Locate the cell with the specified text and output its (x, y) center coordinate. 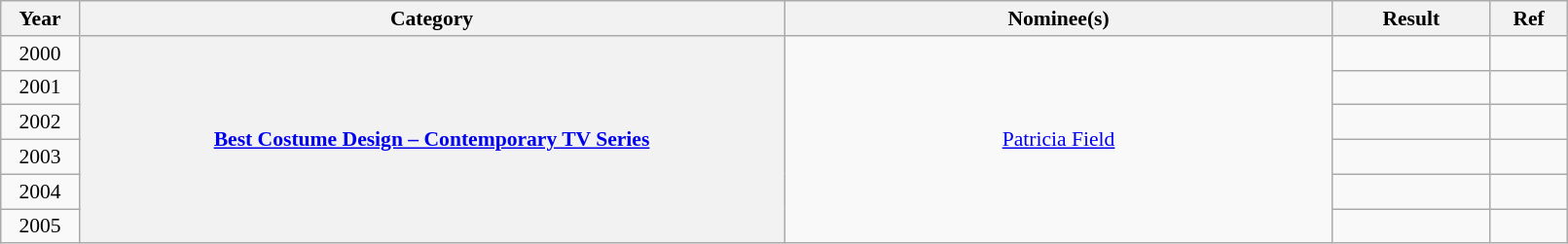
2005 (40, 227)
2000 (40, 53)
2003 (40, 157)
Nominee(s) (1059, 18)
Patricia Field (1059, 140)
Year (40, 18)
Category (432, 18)
Result (1411, 18)
Best Costume Design – Contemporary TV Series (432, 140)
2002 (40, 122)
2001 (40, 87)
2004 (40, 192)
Ref (1528, 18)
